Return the (x, y) coordinate for the center point of the cell that contains the specified text.  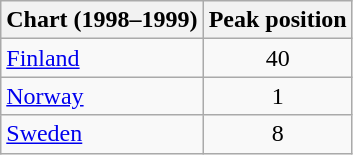
40 (278, 58)
1 (278, 96)
Sweden (102, 134)
Peak position (278, 20)
Finland (102, 58)
Norway (102, 96)
Chart (1998–1999) (102, 20)
8 (278, 134)
